Pinpoint the cell where the given text exists, returning its (X, Y) midpoint coordinate. 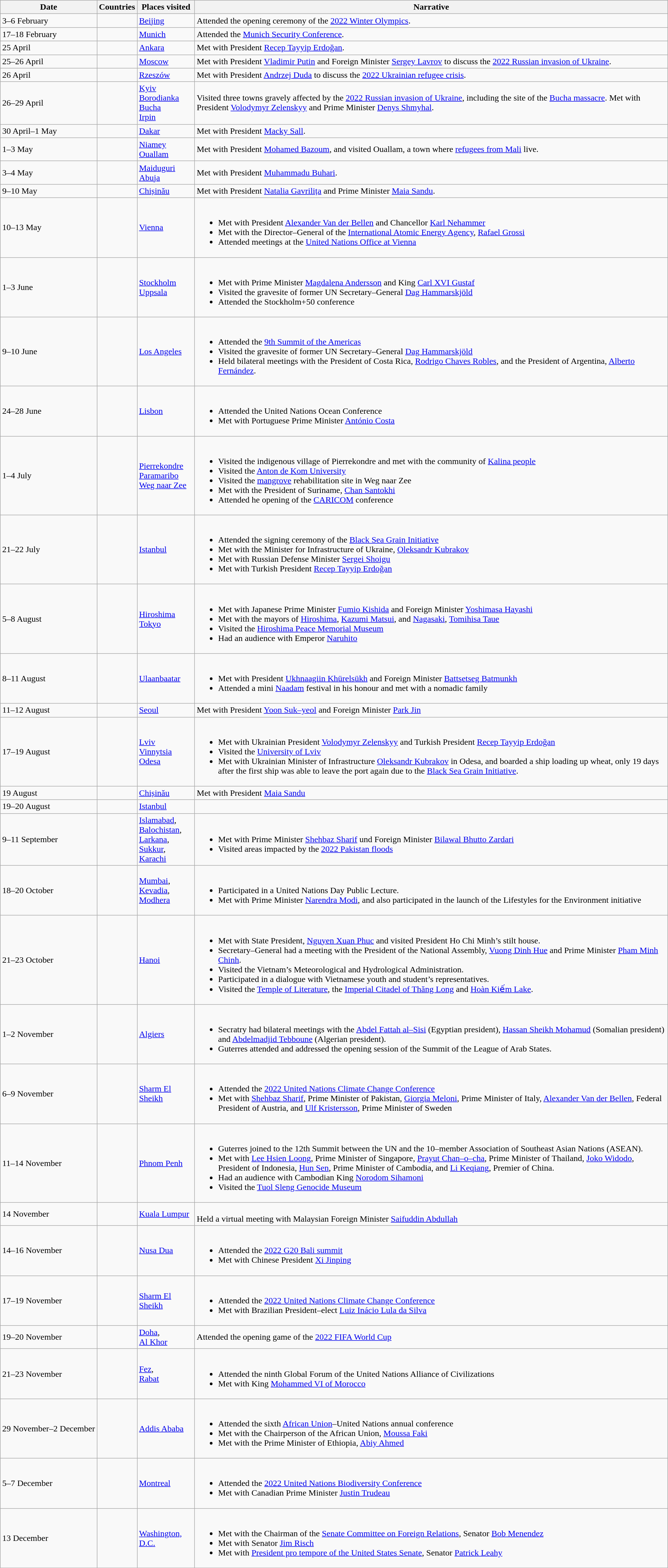
Met with President Natalia Gavrilița and Prime Minister Maia Sandu. (431, 191)
10–13 May (49, 228)
Washington, D.C. (166, 1538)
Attended the 2022 United Nations Biodiversity ConferenceMet with Canadian Prime Minister Justin Trudeau (431, 1483)
KyivBorodiankaBuchaIrpin (166, 103)
PierrekondreParamariboWeg naar Zee (166, 476)
17–19 August (49, 752)
Ulaanbaatar (166, 678)
Attended the opening ceremony of the 2022 Winter Olympics. (431, 21)
14 November (49, 1214)
3–4 May (49, 173)
NiameyOuallam (166, 149)
Algiers (166, 1034)
21–22 July (49, 550)
Met with President Macky Sall. (431, 131)
21–23 November (49, 1374)
26 April (49, 75)
Nusa Dua (166, 1251)
29 November–2 December (49, 1428)
25 April (49, 48)
Los Angeles (166, 352)
8–11 August (49, 678)
13 December (49, 1538)
Met with President Mohamed Bazoum, and visited Ouallam, a town where refugees from Mali live. (431, 149)
Met with President Maia Sandu (431, 793)
Attended the 2022 G20 Bali summitMet with Chinese President Xi Jinping (431, 1251)
18–20 October (49, 890)
11–14 November (49, 1163)
Attended the Munich Security Conference. (431, 34)
11–12 August (49, 710)
Seoul (166, 710)
Doha,Al Khor (166, 1337)
Beijing (166, 21)
19–20 August (49, 806)
HiroshimaTokyo (166, 619)
Attended the United Nations Ocean ConferenceMet with Portuguese Prime Minister António Costa (431, 411)
Met with President Andrzej Duda to discuss the 2022 Ukrainian refugee crisis. (431, 75)
30 April–1 May (49, 131)
Islamabad, Balochistan, Larkana, Sukkur, Karachi (166, 839)
Phnom Penh (166, 1163)
LvivVinnytsiaOdesa (166, 752)
17–19 November (49, 1300)
1–4 July (49, 476)
StockholmUppsala (166, 287)
1–3 May (49, 149)
Met with President Yoon Suk–yeol and Foreign Minister Park Jin (431, 710)
1–2 November (49, 1034)
Mumbai, Kevadia, Modhera (166, 890)
19 August (49, 793)
Dakar (166, 131)
9–10 June (49, 352)
Kuala Lumpur (166, 1214)
Date (49, 7)
26–29 April (49, 103)
Hanoi (166, 960)
5–8 August (49, 619)
17–18 February (49, 34)
9–10 May (49, 191)
14–16 November (49, 1251)
Ankara (166, 48)
9–11 September (49, 839)
Lisbon (166, 411)
Vienna (166, 228)
Met with Prime Minister Shehbaz Sharif und Foreign Minister Bilawal Bhutto ZardariVisited areas impacted by the 2022 Pakistan floods (431, 839)
Met with President Muhammadu Buhari. (431, 173)
Held a virtual meeting with Malaysian Foreign Minister Saifuddin Abdullah (431, 1214)
Attended the opening game of the 2022 FIFA World Cup (431, 1337)
Met with President Recep Tayyip Erdoğan. (431, 48)
3–6 February (49, 21)
Attended the 2022 United Nations Climate Change ConferenceMet with Brazilian President–elect Luiz Inácio Lula da Silva (431, 1300)
Places visited (166, 7)
MaiduguriAbuja (166, 173)
19–20 November (49, 1337)
Moscow (166, 61)
Narrative (431, 7)
21–23 October (49, 960)
Rzeszów (166, 75)
Attended the ninth Global Forum of the United Nations Alliance of CivilizationsMet with King Mohammed VI of Morocco (431, 1374)
Countries (117, 7)
25–26 April (49, 61)
Munich (166, 34)
Addis Ababa (166, 1428)
Met with President Vladimir Putin and Foreign Minister Sergey Lavrov to discuss the 2022 Russian invasion of Ukraine. (431, 61)
6–9 November (49, 1094)
Fez,Rabat (166, 1374)
Montreal (166, 1483)
5–7 December (49, 1483)
1–3 June (49, 287)
24–28 June (49, 411)
